From the cell containing the given text, extract its center point as (x, y) coordinate. 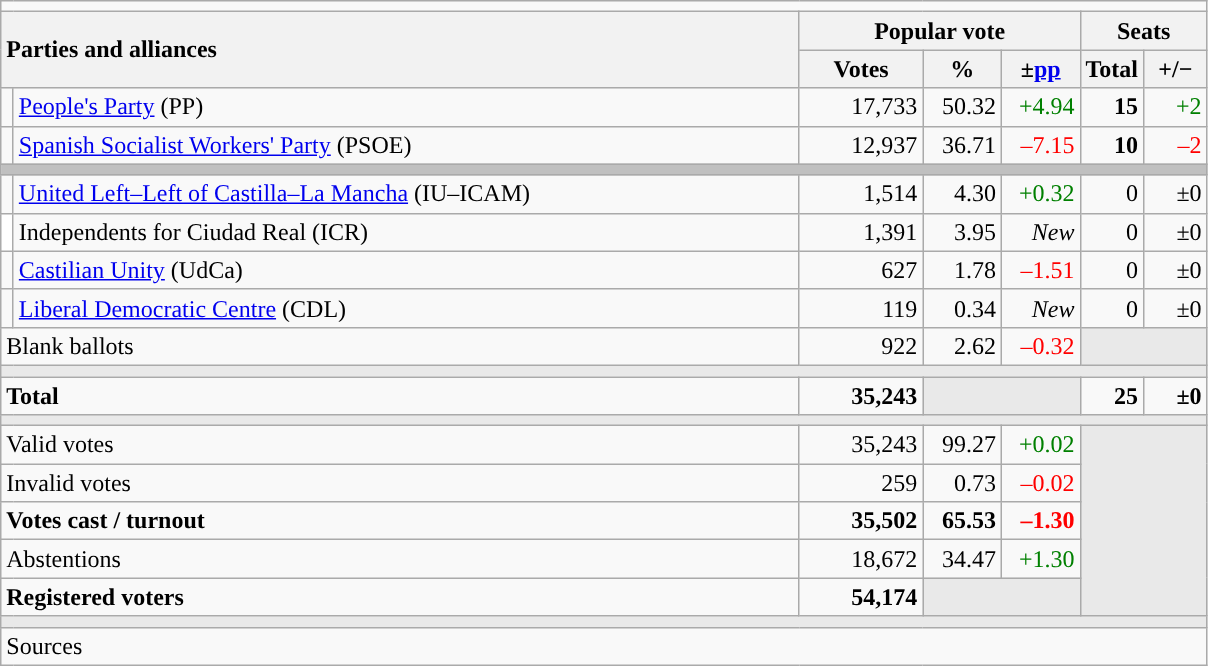
Invalid votes (400, 483)
–7.15 (1040, 145)
Valid votes (400, 445)
50.32 (962, 107)
Spanish Socialist Workers' Party (PSOE) (406, 145)
Liberal Democratic Centre (CDL) (406, 308)
+2 (1176, 107)
+0.32 (1040, 194)
–0.02 (1040, 483)
+/− (1176, 69)
Blank ballots (400, 346)
+0.02 (1040, 445)
Votes (861, 69)
People's Party (PP) (406, 107)
Seats (1144, 31)
17,733 (861, 107)
–2 (1176, 145)
Castilian Unity (UdCa) (406, 270)
10 (1112, 145)
18,672 (861, 559)
12,937 (861, 145)
Sources (604, 646)
65.53 (962, 521)
+4.94 (1040, 107)
35,502 (861, 521)
–1.51 (1040, 270)
2.62 (962, 346)
0.34 (962, 308)
259 (861, 483)
Abstentions (400, 559)
3.95 (962, 232)
627 (861, 270)
1,514 (861, 194)
922 (861, 346)
United Left–Left of Castilla–La Mancha (IU–ICAM) (406, 194)
25 (1112, 395)
+1.30 (1040, 559)
119 (861, 308)
1.78 (962, 270)
36.71 (962, 145)
–0.32 (1040, 346)
–1.30 (1040, 521)
34.47 (962, 559)
Votes cast / turnout (400, 521)
0.73 (962, 483)
% (962, 69)
1,391 (861, 232)
Independents for Ciudad Real (ICR) (406, 232)
Parties and alliances (400, 50)
Registered voters (400, 597)
54,174 (861, 597)
99.27 (962, 445)
±pp (1040, 69)
Popular vote (940, 31)
4.30 (962, 194)
15 (1112, 107)
